Locate the cell with the specified text and output its [x, y] center coordinate. 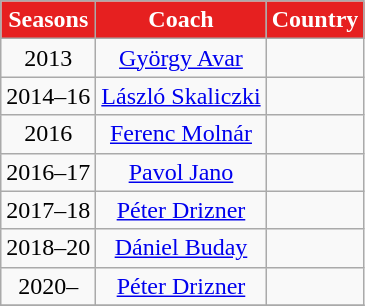
Dániel Buday [181, 248]
2013 [48, 58]
Seasons [48, 20]
2014–16 [48, 96]
Ferenc Molnár [181, 134]
Pavol Jano [181, 172]
2016 [48, 134]
2020– [48, 286]
2016–17 [48, 172]
György Avar [181, 58]
Country [315, 20]
2017–18 [48, 210]
Coach [181, 20]
László Skaliczki [181, 96]
2018–20 [48, 248]
